Search for the cell housing the specified text and yield its [x, y] center coordinate. 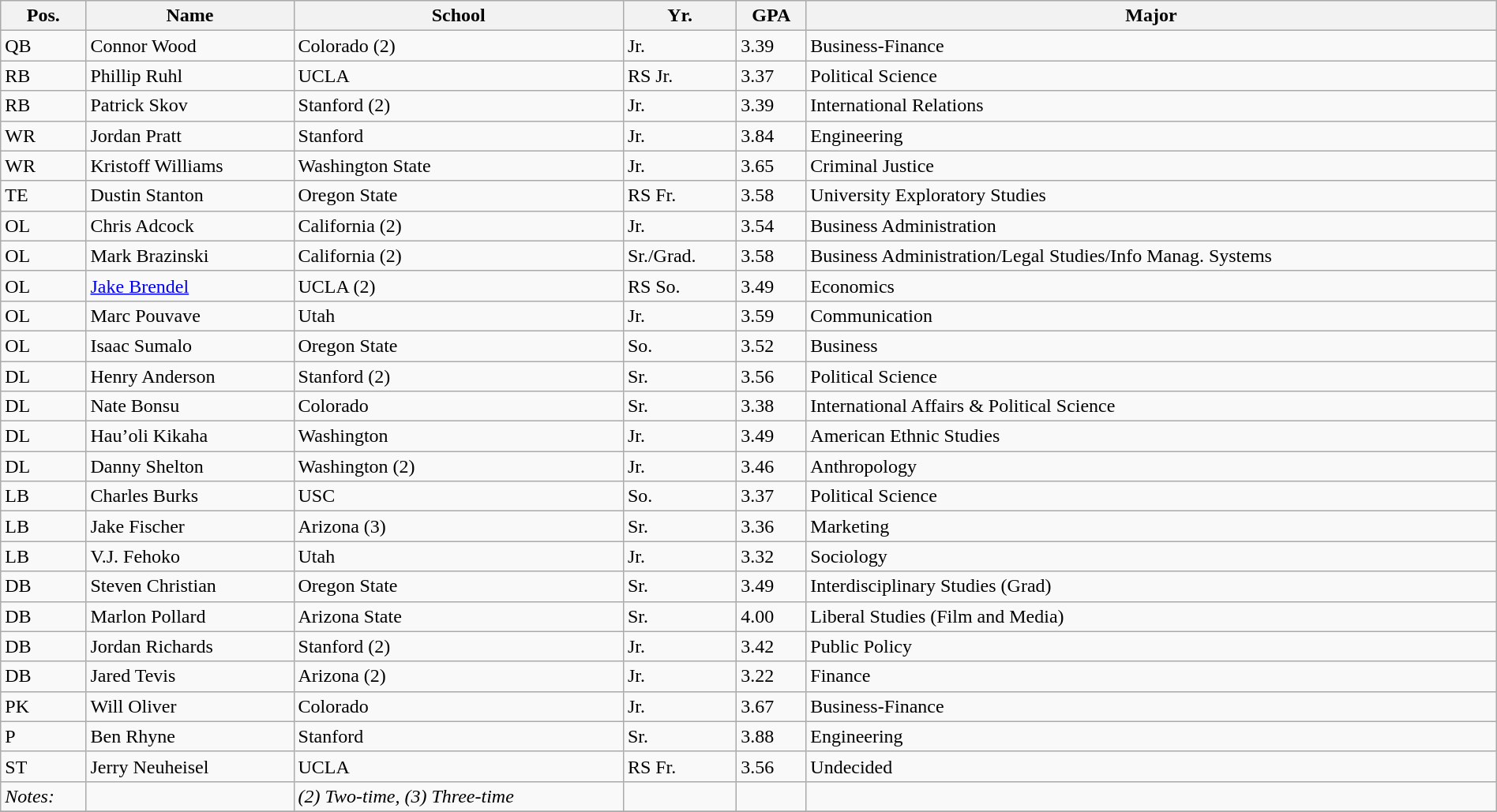
RS Jr. [679, 76]
3.88 [771, 736]
3.42 [771, 646]
Sociology [1151, 556]
International Relations [1151, 106]
International Affairs & Political Science [1151, 406]
Public Policy [1151, 646]
GPA [771, 16]
3.65 [771, 166]
Anthropology [1151, 466]
Marlon Pollard [189, 616]
3.84 [771, 136]
Isaac Sumalo [189, 346]
Jordan Pratt [189, 136]
Connor Wood [189, 46]
3.36 [771, 526]
3.22 [771, 676]
3.67 [771, 706]
Washington State [458, 166]
RS So. [679, 286]
Business Administration [1151, 226]
(2) Two-time, (3) Three-time [458, 796]
University Exploratory Studies [1151, 196]
Business [1151, 346]
Phillip Ruhl [189, 76]
3.38 [771, 406]
School [458, 16]
Undecided [1151, 766]
TE [43, 196]
V.J. Fehoko [189, 556]
Hau’oli Kikaha [189, 436]
American Ethnic Studies [1151, 436]
Washington [458, 436]
Marketing [1151, 526]
Arizona (2) [458, 676]
Name [189, 16]
Mark Brazinski [189, 256]
Patrick Skov [189, 106]
Charles Burks [189, 496]
UCLA (2) [458, 286]
Major [1151, 16]
3.46 [771, 466]
Danny Shelton [189, 466]
Sr./Grad. [679, 256]
Colorado (2) [458, 46]
Arizona (3) [458, 526]
Chris Adcock [189, 226]
3.54 [771, 226]
Will Oliver [189, 706]
Criminal Justice [1151, 166]
Ben Rhyne [189, 736]
3.52 [771, 346]
Kristoff Williams [189, 166]
Economics [1151, 286]
Pos. [43, 16]
USC [458, 496]
Henry Anderson [189, 376]
Business Administration/Legal Studies/Info Manag. Systems [1151, 256]
Jake Brendel [189, 286]
Liberal Studies (Film and Media) [1151, 616]
Jordan Richards [189, 646]
Finance [1151, 676]
3.32 [771, 556]
Steven Christian [189, 586]
Notes: [43, 796]
4.00 [771, 616]
PK [43, 706]
P [43, 736]
Interdisciplinary Studies (Grad) [1151, 586]
Jared Tevis [189, 676]
Arizona State [458, 616]
Jerry Neuheisel [189, 766]
Dustin Stanton [189, 196]
Marc Pouvave [189, 316]
3.59 [771, 316]
Jake Fischer [189, 526]
ST [43, 766]
Washington (2) [458, 466]
Communication [1151, 316]
Nate Bonsu [189, 406]
QB [43, 46]
Yr. [679, 16]
